Return the (X, Y) coordinate for the center point of the cell that contains the specified text.  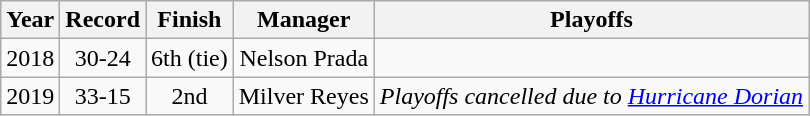
Year (30, 20)
Record (103, 20)
Nelson Prada (304, 58)
Playoffs (591, 20)
2018 (30, 58)
33-15 (103, 96)
2nd (190, 96)
Manager (304, 20)
Finish (190, 20)
6th (tie) (190, 58)
Playoffs cancelled due to Hurricane Dorian (591, 96)
30-24 (103, 58)
2019 (30, 96)
Milver Reyes (304, 96)
